Find where the given text appears and provide that cell's center as [x, y] coordinate. 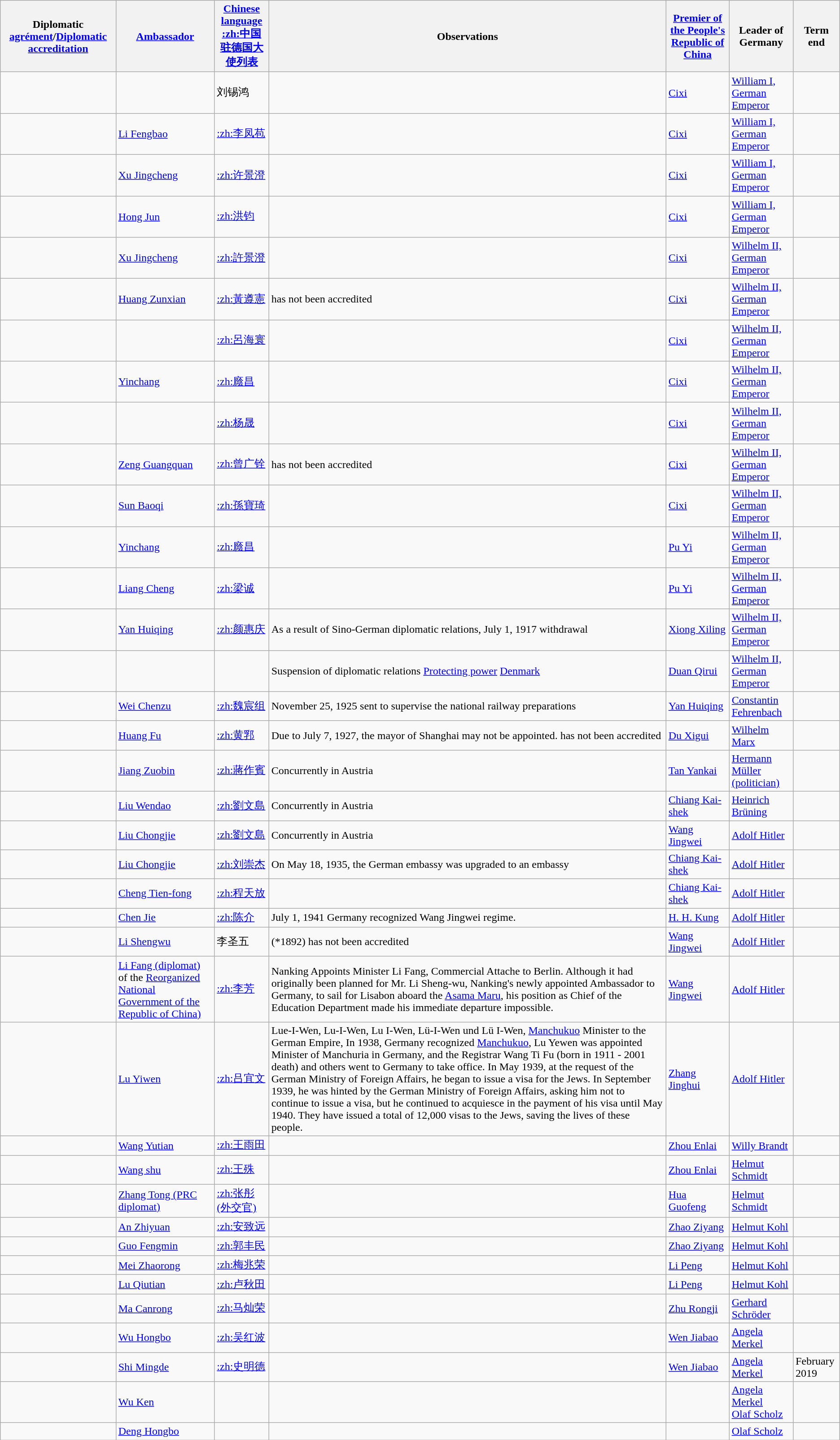
Xiong Xiling [697, 630]
:zh:洪钧 [241, 216]
李圣五 [241, 941]
Diplomatic agrément/Diplomatic accreditation [58, 36]
Ma Canrong [165, 1309]
Guo Fengmin [165, 1247]
November 25, 1925 sent to supervise the national railway preparations [468, 706]
:zh:許景澄 [241, 258]
:zh:李芳 [241, 989]
Zhu Rongji [697, 1309]
Due to July 7, 1927, the mayor of Shanghai may not be appointed. has not been accredited [468, 735]
:zh:黃遵憲 [241, 299]
Suspension of diplomatic relations Protecting power Denmark [468, 671]
Olaf Scholz [761, 1431]
Wei Chenzu [165, 706]
Willy Brandt [761, 1145]
:zh:蔣作賓 [241, 770]
An Zhiyuan [165, 1227]
:zh:张彤 (外交官) [241, 1201]
:zh:程天放 [241, 894]
:zh:魏宸组 [241, 706]
:zh:安致远 [241, 1227]
:zh:梁诚 [241, 588]
:zh:卢秋田 [241, 1284]
:zh:李凤苞 [241, 134]
Wu Ken [165, 1402]
Deng Hongbo [165, 1431]
(*1892) has not been accredited [468, 941]
Duan Qirui [697, 671]
February 2019 [816, 1367]
:zh:孫寶琦 [241, 506]
Hermann Müller (politician) [761, 770]
Zeng Guangquan [165, 464]
:zh:梅兆荣 [241, 1265]
Gerhard Schröder [761, 1309]
Huang Fu [165, 735]
Angela MerkelOlaf Scholz [761, 1402]
Jiang Zuobin [165, 770]
:zh:许景澄 [241, 175]
:zh:杨晟 [241, 423]
:zh:曾广铨 [241, 464]
:zh:史明德 [241, 1367]
Shi Mingde [165, 1367]
Constantin Fehrenbach [761, 706]
Li Shengwu [165, 941]
Lu Yiwen [165, 1079]
:zh:吴红波 [241, 1337]
Wang Yutian [165, 1145]
Liang Cheng [165, 588]
Liu Wendao [165, 806]
On May 18, 1935, the German embassy was upgraded to an embassy [468, 864]
Wang shu [165, 1169]
:zh:郭丰民 [241, 1247]
Ambassador [165, 36]
Zhang Jinghui [697, 1079]
Du Xigui [697, 735]
Heinrich Brüning [761, 806]
Lu Qiutian [165, 1284]
:zh:王殊 [241, 1169]
Tan Yankai [697, 770]
Hua Guofeng [697, 1201]
Mei Zhaorong [165, 1265]
刘锡鸿 [241, 92]
Li Fengbao [165, 134]
H. H. Kung [697, 918]
Chen Jie [165, 918]
Wilhelm Marx [761, 735]
Sun Baoqi [165, 506]
Premier of the People's Republic of China [697, 36]
:zh:黄郛 [241, 735]
Term end [816, 36]
Li Fang (diplomat) of the Reorganized National Government of the Republic of China) [165, 989]
Chinese language:zh:中国驻德国大使列表 [241, 36]
Zhang Tong (PRC diplomat) [165, 1201]
As a result of Sino-German diplomatic relations, July 1, 1917 withdrawal [468, 630]
:zh:马灿荣 [241, 1309]
:zh:陈介 [241, 918]
Hong Jun [165, 216]
:zh:吕宜文 [241, 1079]
:zh:刘崇杰 [241, 864]
Leader of Germany [761, 36]
Huang Zunxian [165, 299]
July 1, 1941 Germany recognized Wang Jingwei regime. [468, 918]
Observations [468, 36]
Cheng Tien-fong [165, 894]
:zh:王雨田 [241, 1145]
:zh:呂海寰 [241, 341]
:zh:颜惠庆 [241, 630]
Wu Hongbo [165, 1337]
